For the text-containing cell, return its midpoint in (X, Y) coordinate format. 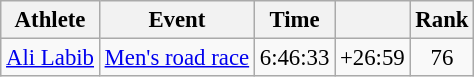
Time (294, 20)
6:46:33 (294, 58)
Event (176, 20)
Ali Labib (50, 58)
Men's road race (176, 58)
+26:59 (372, 58)
Rank (442, 20)
Athlete (50, 20)
76 (442, 58)
